Provide the (X, Y) coordinate of the cell's center where the given text is located.  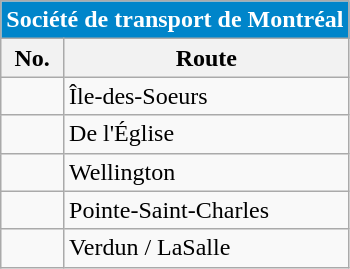
Pointe-Saint-Charles (207, 210)
Route (207, 58)
Wellington (207, 172)
Verdun / LaSalle (207, 248)
Île-des-Soeurs (207, 96)
Société de transport de Montréal (175, 20)
No. (32, 58)
De l'Église (207, 134)
